Pinpoint the cell where the given text exists, returning its (x, y) midpoint coordinate. 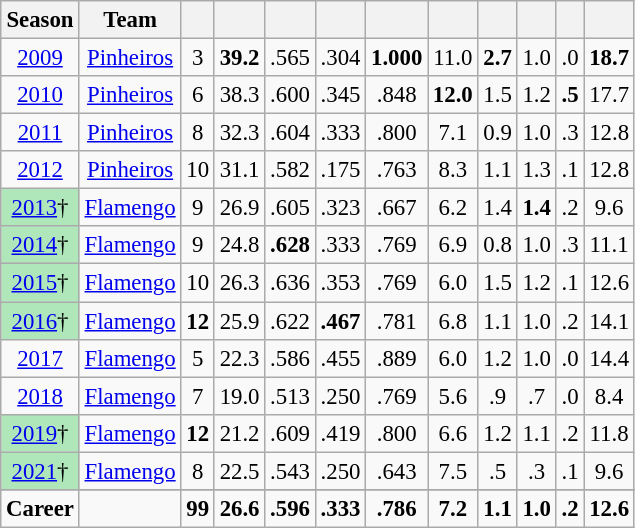
.9 (498, 396)
7 (198, 396)
21.2 (239, 433)
2009 (40, 58)
22.3 (239, 358)
.609 (290, 433)
.667 (397, 208)
8.4 (609, 396)
2010 (40, 95)
0.9 (498, 133)
8.3 (453, 170)
.636 (290, 283)
.889 (397, 358)
.565 (290, 58)
11.0 (453, 58)
.586 (290, 358)
2016† (40, 321)
Career (40, 509)
7.1 (453, 133)
14.1 (609, 321)
Season (40, 20)
2.7 (498, 58)
31.1 (239, 170)
.323 (340, 208)
2019† (40, 433)
22.5 (239, 471)
2018 (40, 396)
.582 (290, 170)
6.6 (453, 433)
.304 (340, 58)
2017 (40, 358)
.605 (290, 208)
19.0 (239, 396)
.419 (340, 433)
.345 (340, 95)
5.6 (453, 396)
.455 (340, 358)
6.9 (453, 245)
24.8 (239, 245)
12.0 (453, 95)
11.8 (609, 433)
2013† (40, 208)
.604 (290, 133)
18.7 (609, 58)
1.3 (536, 170)
99 (198, 509)
32.3 (239, 133)
2011 (40, 133)
2021† (40, 471)
3 (198, 58)
.786 (397, 509)
25.9 (239, 321)
.175 (340, 170)
.513 (290, 396)
7.5 (453, 471)
.763 (397, 170)
.467 (340, 321)
.7 (536, 396)
5 (198, 358)
6.2 (453, 208)
Team (130, 20)
39.2 (239, 58)
.543 (290, 471)
26.9 (239, 208)
.643 (397, 471)
17.7 (609, 95)
14.4 (609, 358)
.596 (290, 509)
.848 (397, 95)
2015† (40, 283)
.353 (340, 283)
.600 (290, 95)
.781 (397, 321)
11.1 (609, 245)
38.3 (239, 95)
6.8 (453, 321)
0.8 (498, 245)
.622 (290, 321)
7.2 (453, 509)
2012 (40, 170)
2014† (40, 245)
26.6 (239, 509)
6 (198, 95)
.628 (290, 245)
26.3 (239, 283)
1.000 (397, 58)
